Return the [x, y] coordinate for the center point of the cell that contains the specified text.  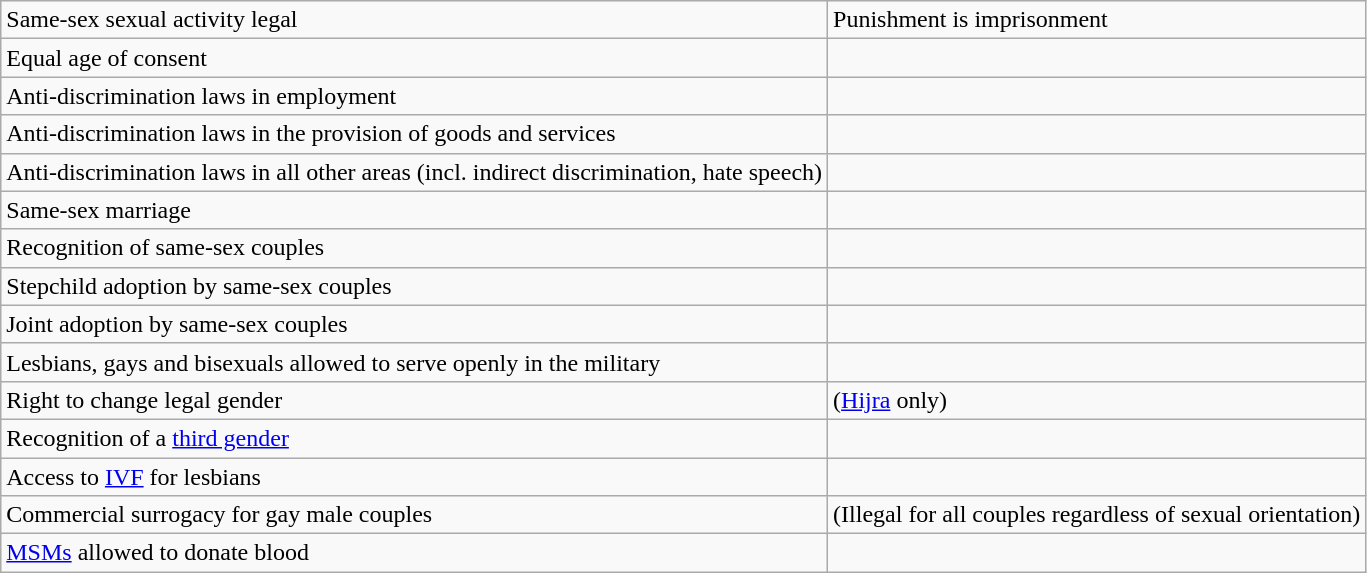
(Hijra only) [1097, 400]
Punishment is imprisonment [1097, 20]
Joint adoption by same-sex couples [414, 324]
Anti-discrimination laws in all other areas (incl. indirect discrimination, hate speech) [414, 172]
Stepchild adoption by same-sex couples [414, 286]
Access to IVF for lesbians [414, 477]
Commercial surrogacy for gay male couples [414, 515]
Recognition of same-sex couples [414, 248]
(Illegal for all couples regardless of sexual orientation) [1097, 515]
Lesbians, gays and bisexuals allowed to serve openly in the military [414, 362]
Right to change legal gender [414, 400]
Anti-discrimination laws in employment [414, 96]
Same-sex marriage [414, 210]
Recognition of a third gender [414, 438]
Equal age of consent [414, 58]
MSMs allowed to donate blood [414, 553]
Anti-discrimination laws in the provision of goods and services [414, 134]
Same-sex sexual activity legal [414, 20]
